Provide the (x, y) coordinate of the cell's center where the given text is located.  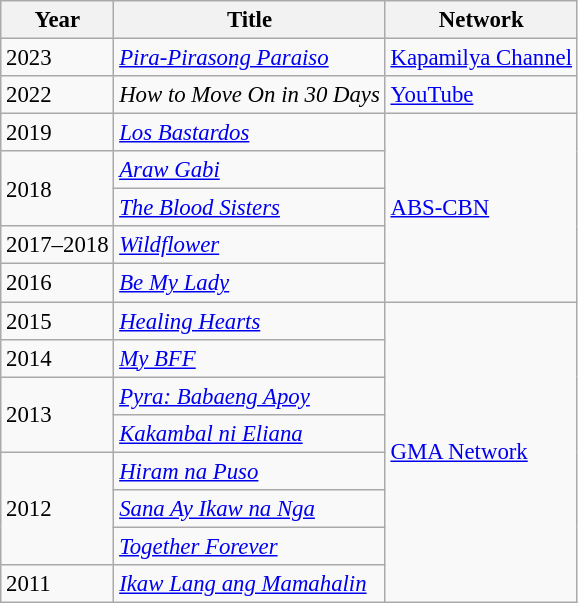
YouTube (481, 95)
Network (481, 20)
Hiram na Puso (250, 471)
Los Bastardos (250, 133)
2019 (58, 133)
2014 (58, 358)
2022 (58, 95)
Ikaw Lang ang Mamahalin (250, 584)
GMA Network (481, 452)
2016 (58, 283)
The Blood Sisters (250, 208)
Kapamilya Channel (481, 58)
Year (58, 20)
2023 (58, 58)
Title (250, 20)
2012 (58, 508)
Pira-Pirasong Paraiso (250, 58)
How to Move On in 30 Days (250, 95)
Healing Hearts (250, 321)
2013 (58, 414)
Together Forever (250, 546)
2018 (58, 188)
2011 (58, 584)
2015 (58, 321)
Be My Lady (250, 283)
ABS-CBN (481, 208)
Wildflower (250, 245)
Sana Ay Ikaw na Nga (250, 509)
Araw Gabi (250, 170)
2017–2018 (58, 245)
Pyra: Babaeng Apoy (250, 396)
Kakambal ni Eliana (250, 433)
My BFF (250, 358)
